For the text-containing cell, return its midpoint in (x, y) coordinate format. 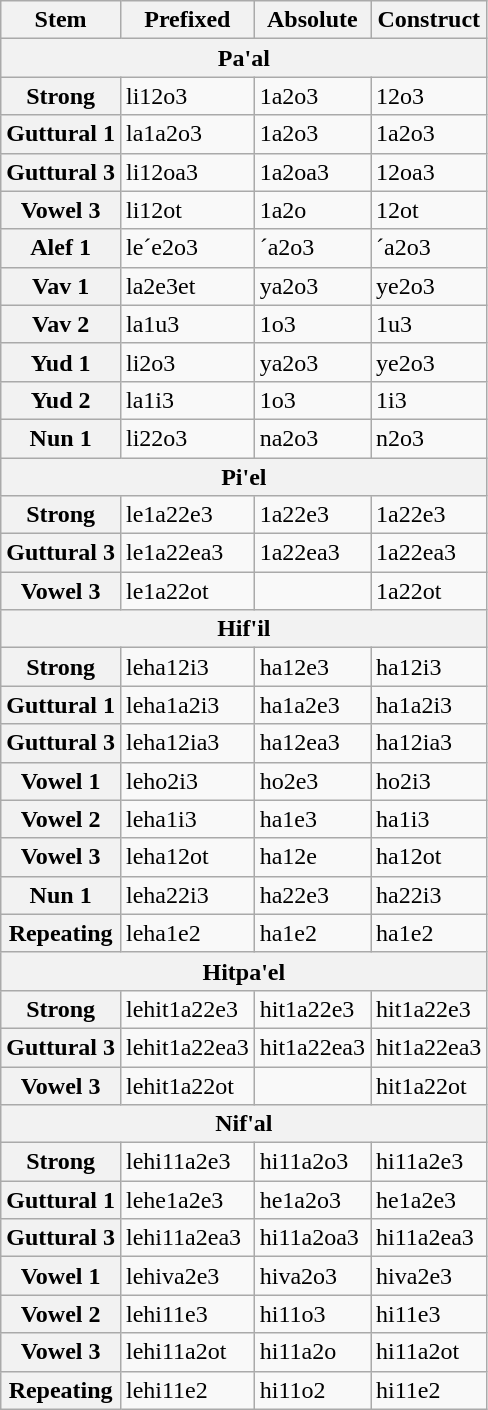
1i3 (429, 400)
lehe1a2e3 (187, 1200)
1a2o (312, 210)
lehit1a22ea3 (187, 1047)
hi11a2oa3 (312, 1238)
lehit1a22ot (187, 1085)
ho2e3 (312, 781)
ha12e3 (312, 667)
lehi11e2 (187, 1390)
hi11a2o (312, 1352)
Prefixed (187, 20)
le´e2o3 (187, 248)
li12o3 (187, 96)
ha22e3 (312, 895)
hi11e2 (429, 1390)
la2e3et (187, 286)
hiva2o3 (312, 1276)
ha12ea3 (312, 743)
leha1i3 (187, 819)
Hif'il (244, 629)
ha12ia3 (429, 743)
Stem (61, 20)
lehiva2e3 (187, 1276)
hiva2e3 (429, 1276)
li22o3 (187, 438)
ha12i3 (429, 667)
ha1a2e3 (312, 705)
lehit1a22e3 (187, 1009)
leha22i3 (187, 895)
lehi11a2e3 (187, 1162)
lehi11a2ea3 (187, 1238)
1a2oa3 (312, 172)
12oa3 (429, 172)
leha1e2 (187, 933)
li12ot (187, 210)
li2o3 (187, 362)
Hitpa'el (244, 971)
he1a2o3 (312, 1200)
1u3 (429, 324)
le1a22ot (187, 591)
la1u3 (187, 324)
n2o3 (429, 438)
Absolute (312, 20)
li12oa3 (187, 172)
lehi11e3 (187, 1314)
12o3 (429, 96)
Pi'el (244, 477)
lehi11a2ot (187, 1352)
hi11e3 (429, 1314)
leha12ot (187, 857)
Nif'al (244, 1124)
hi11a2ea3 (429, 1238)
ha12e (312, 857)
ha1i3 (429, 819)
leho2i3 (187, 781)
ha12ot (429, 857)
ho2i3 (429, 781)
Alef 1 (61, 248)
hit1a22ot (429, 1085)
hi11a2o3 (312, 1162)
hi11o2 (312, 1390)
ha22i3 (429, 895)
leha12i3 (187, 667)
ha1a2i3 (429, 705)
Yud 2 (61, 400)
leha12ia3 (187, 743)
Pa'al (244, 58)
le1a22ea3 (187, 553)
na2o3 (312, 438)
la1a2o3 (187, 134)
1a22ot (429, 591)
hi11a2ot (429, 1352)
Construct (429, 20)
hi11a2e3 (429, 1162)
ha1e3 (312, 819)
he1a2e3 (429, 1200)
Yud 1 (61, 362)
hi11o3 (312, 1314)
le1a22e3 (187, 515)
12ot (429, 210)
Vav 1 (61, 286)
leha1a2i3 (187, 705)
la1i3 (187, 400)
Vav 2 (61, 324)
